Return the (X, Y) coordinate for the center point of the cell that contains the specified text.  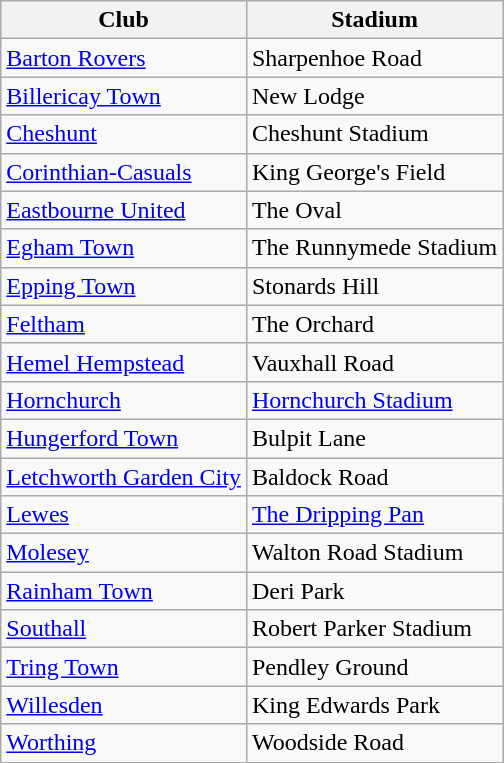
Eastbourne United (124, 210)
Stonards Hill (374, 286)
Bulpit Lane (374, 438)
The Oval (374, 210)
Southall (124, 629)
Molesey (124, 553)
King Edwards Park (374, 705)
Vauxhall Road (374, 362)
Walton Road Stadium (374, 553)
The Dripping Pan (374, 515)
Cheshunt (124, 134)
Willesden (124, 705)
The Runnymede Stadium (374, 248)
Stadium (374, 20)
Cheshunt Stadium (374, 134)
Egham Town (124, 248)
Rainham Town (124, 591)
The Orchard (374, 324)
King George's Field (374, 172)
Hungerford Town (124, 438)
Barton Rovers (124, 58)
Woodside Road (374, 743)
Hornchurch (124, 400)
Worthing (124, 743)
Sharpenhoe Road (374, 58)
Robert Parker Stadium (374, 629)
Baldock Road (374, 477)
Club (124, 20)
Epping Town (124, 286)
Lewes (124, 515)
Deri Park (374, 591)
Letchworth Garden City (124, 477)
Pendley Ground (374, 667)
Corinthian-Casuals (124, 172)
Billericay Town (124, 96)
Hemel Hempstead (124, 362)
Tring Town (124, 667)
New Lodge (374, 96)
Hornchurch Stadium (374, 400)
Feltham (124, 324)
